Search for the cell housing the specified text and yield its (x, y) center coordinate. 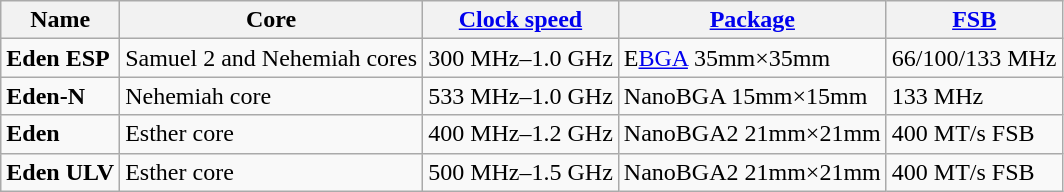
FSB (974, 20)
Eden ULV (60, 172)
Eden-N (60, 96)
300 MHz–1.0 GHz (521, 58)
NanoBGA 15mm×15mm (752, 96)
Core (272, 20)
500 MHz–1.5 GHz (521, 172)
533 MHz–1.0 GHz (521, 96)
66/100/133 MHz (974, 58)
Samuel 2 and Nehemiah cores (272, 58)
EBGA 35mm×35mm (752, 58)
Name (60, 20)
Eden (60, 134)
Clock speed (521, 20)
400 MHz–1.2 GHz (521, 134)
133 MHz (974, 96)
Package (752, 20)
Eden ESP (60, 58)
Nehemiah core (272, 96)
